Extract the [X, Y] coordinate from the center of the cell holding the provided text.  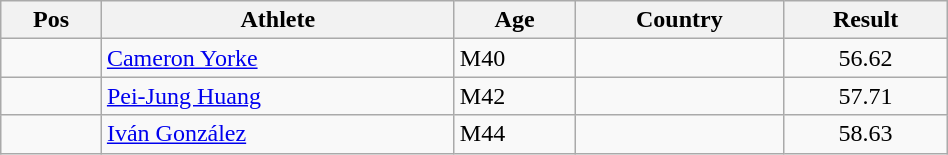
M42 [514, 96]
Result [866, 20]
Pei-Jung Huang [278, 96]
57.71 [866, 96]
Country [680, 20]
Iván González [278, 134]
M40 [514, 58]
56.62 [866, 58]
Cameron Yorke [278, 58]
Pos [52, 20]
58.63 [866, 134]
Athlete [278, 20]
Age [514, 20]
M44 [514, 134]
